Extract the [x, y] coordinate from the center of the cell holding the provided text.  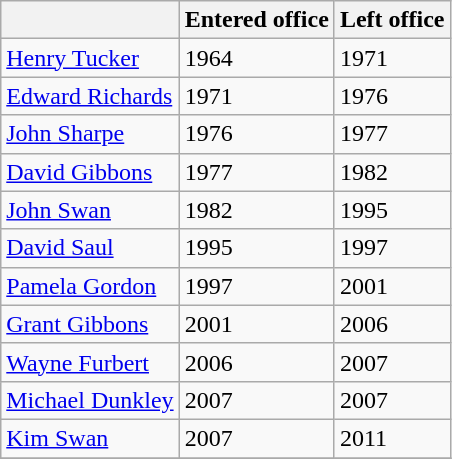
David Gibbons [90, 172]
Edward Richards [90, 96]
2011 [392, 438]
Entered office [256, 20]
Michael Dunkley [90, 400]
Wayne Furbert [90, 362]
Grant Gibbons [90, 324]
John Swan [90, 210]
Kim Swan [90, 438]
1964 [256, 58]
David Saul [90, 248]
Henry Tucker [90, 58]
John Sharpe [90, 134]
Pamela Gordon [90, 286]
Left office [392, 20]
